Find where the given text appears and provide that cell's center as [x, y] coordinate. 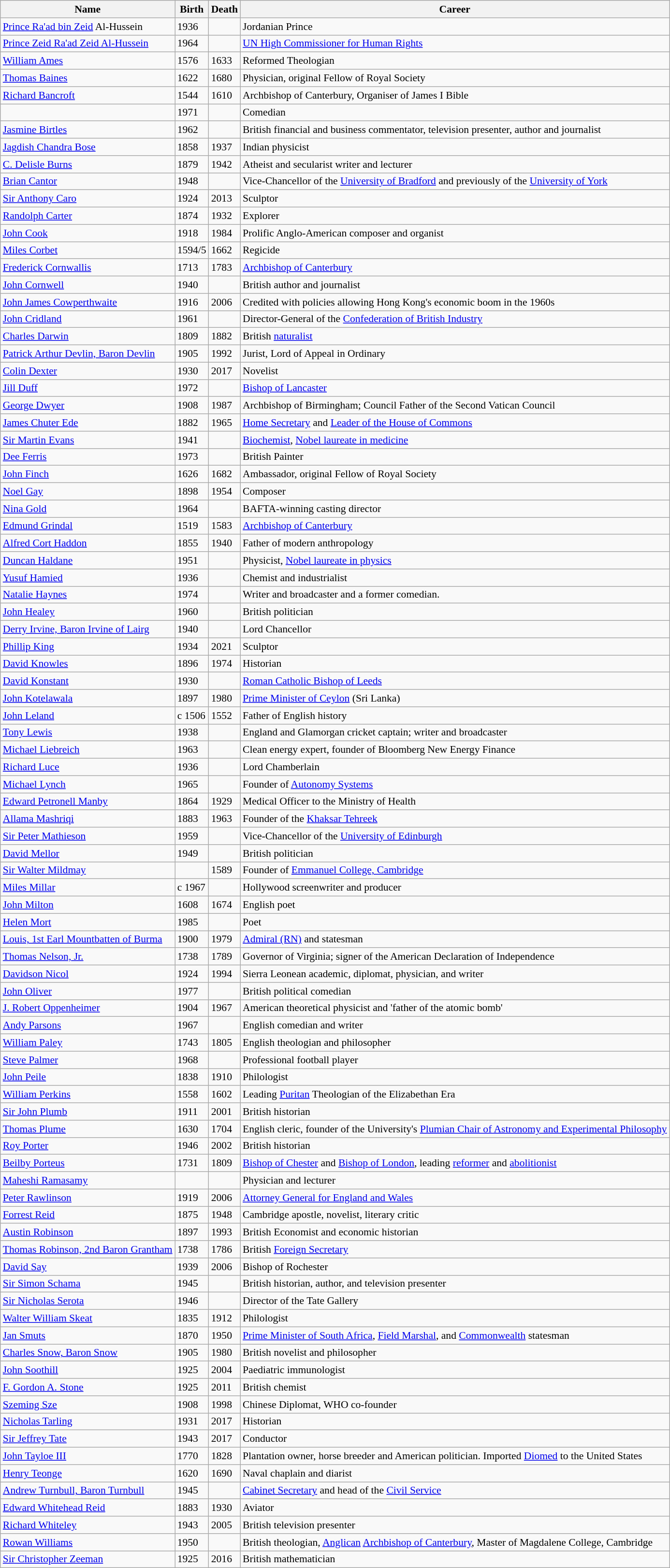
Allama Mashriqi [88, 819]
Lord Chancellor [455, 630]
Frederick Cornwallis [88, 268]
1630 [192, 1129]
1544 [192, 95]
Vice-Chancellor of the University of Edinburgh [455, 836]
John James Cowperthwaite [88, 302]
Explorer [455, 216]
2001 [224, 1112]
Jagdish Chandra Bose [88, 147]
Chemist and industrialist [455, 578]
Attorney General for England and Wales [455, 1198]
1874 [192, 216]
Naval chaplain and diarist [455, 1473]
1610 [224, 95]
1828 [224, 1456]
Conductor [455, 1439]
Biochemist, Nobel laureate in medicine [455, 440]
1985 [192, 922]
Father of modern anthropology [455, 543]
Steve Palmer [88, 1060]
Founder of Emmanuel College, Cambridge [455, 870]
1783 [224, 268]
Brian Cantor [88, 181]
Louis, 1st Earl Mountbatten of Burma [88, 939]
Phillip King [88, 646]
Sir Martin Evans [88, 440]
Home Secretary and Leader of the House of Commons [455, 423]
1971 [192, 113]
Indian physicist [455, 147]
British Foreign Secretary [455, 1249]
John Milton [88, 905]
1939 [192, 1267]
Maheshi Ramasamy [88, 1181]
Director-General of the Confederation of British Industry [455, 319]
John Healey [88, 612]
English cleric, founder of the University's Plumian Chair of Astronomy and Experimental Philosophy [455, 1129]
Richard Bancroft [88, 95]
2021 [224, 646]
Yusuf Hamied [88, 578]
Walter William Skeat [88, 1319]
1704 [224, 1129]
Forrest Reid [88, 1215]
George Dwyer [88, 406]
1968 [192, 1060]
2016 [224, 1559]
Peter Rawlinson [88, 1198]
British Painter [455, 457]
Richard Luce [88, 767]
Poet [455, 922]
1911 [192, 1112]
Thomas Plume [88, 1129]
1910 [224, 1077]
British television presenter [455, 1525]
Andy Parsons [88, 1026]
1662 [224, 250]
Founder of Autonomy Systems [455, 784]
Vice-Chancellor of the University of Bradford and previously of the University of York [455, 181]
J. Robert Oppenheimer [88, 1008]
Helen Mort [88, 922]
British naturalist [455, 337]
Prince Ra'ad bin Zeid Al-Hussein [88, 27]
1594/5 [192, 250]
Clean energy expert, founder of Bloomberg New Energy Finance [455, 750]
Edward Petronell Manby [88, 802]
Charles Snow, Baron Snow [88, 1353]
1583 [224, 526]
Sir Nicholas Serota [88, 1301]
Patrick Arthur Devlin, Baron Devlin [88, 354]
1838 [192, 1077]
Randolph Carter [88, 216]
1682 [224, 474]
Sir John Plumb [88, 1112]
1919 [192, 1198]
2005 [224, 1525]
Sir Walter Mildmay [88, 870]
John Soothill [88, 1370]
1987 [224, 406]
1552 [224, 716]
1620 [192, 1473]
English theologian and philosopher [455, 1043]
1855 [192, 543]
Bishop of Chester and Bishop of London, leading reformer and abolitionist [455, 1163]
1805 [224, 1043]
British chemist [455, 1387]
Austin Robinson [88, 1232]
Charles Darwin [88, 337]
1949 [192, 853]
C. Delisle Burns [88, 164]
British author and journalist [455, 285]
John Peile [88, 1077]
David Say [88, 1267]
William Perkins [88, 1095]
1994 [224, 974]
1962 [192, 130]
Prolific Anglo-American composer and organist [455, 233]
1951 [192, 560]
Davidson Nicol [88, 974]
Professional football player [455, 1060]
Ambassador, original Fellow of Royal Society [455, 474]
Miles Millar [88, 888]
1589 [224, 870]
Name [88, 9]
Leading Puritan Theologian of the Elizabethan Era [455, 1095]
Sierra Leonean academic, diplomat, physician, and writer [455, 974]
Sir Jeffrey Tate [88, 1439]
Archbishop of Canterbury, Organiser of James I Bible [455, 95]
Bishop of Lancaster [455, 388]
1576 [192, 61]
UN High Commissioner for Human Rights [455, 44]
Writer and broadcaster and a former comedian. [455, 595]
Founder of the Khaksar Tehreek [455, 819]
Chinese Diplomat, WHO co-founder [455, 1405]
Henry Teonge [88, 1473]
Miles Corbet [88, 250]
England and Glamorgan cricket captain; writer and broadcaster [455, 733]
American theoretical physicist and 'father of the atomic bomb' [455, 1008]
1743 [192, 1043]
1937 [224, 147]
Aviator [455, 1508]
Sir Anthony Caro [88, 199]
Nina Gold [88, 509]
1519 [192, 526]
1770 [192, 1456]
1608 [192, 905]
William Ames [88, 61]
David Mellor [88, 853]
John Cornwell [88, 285]
Governor of Virginia; signer of the American Declaration of Independence [455, 957]
John Oliver [88, 991]
1972 [192, 388]
1960 [192, 612]
Jill Duff [88, 388]
Andrew Turnbull, Baron Turnbull [88, 1491]
2004 [224, 1370]
Edward Whitehead Reid [88, 1508]
Physician, original Fellow of Royal Society [455, 78]
Physician and lecturer [455, 1181]
John Leland [88, 716]
1931 [192, 1421]
2002 [224, 1146]
Alfred Cort Haddon [88, 543]
Colin Dexter [88, 371]
1713 [192, 268]
1984 [224, 233]
1900 [192, 939]
Rowan Williams [88, 1542]
1959 [192, 836]
Cambridge apostle, novelist, literary critic [455, 1215]
1918 [192, 233]
Thomas Robinson, 2nd Baron Grantham [88, 1249]
Roman Catholic Bishop of Leeds [455, 681]
1904 [192, 1008]
Career [455, 9]
John Kotelawala [88, 698]
Nicholas Tarling [88, 1421]
1977 [192, 991]
1993 [224, 1232]
David Konstant [88, 681]
1998 [224, 1405]
c 1967 [192, 888]
1992 [224, 354]
1961 [192, 319]
Thomas Nelson, Jr. [88, 957]
Archbishop of Birmingham; Council Father of the Second Vatican Council [455, 406]
Szeming Sze [88, 1405]
1954 [224, 492]
1932 [224, 216]
British political comedian [455, 991]
1898 [192, 492]
Natalie Haynes [88, 595]
Sir Peter Mathieson [88, 836]
Derry Irvine, Baron Irvine of Lairg [88, 630]
2013 [224, 199]
1864 [192, 802]
British historian, author, and television presenter [455, 1284]
Prime Minister of Ceylon (Sri Lanka) [455, 698]
John Tayloe III [88, 1456]
Thomas Baines [88, 78]
English poet [455, 905]
Paediatric immunologist [455, 1370]
1633 [224, 61]
1690 [224, 1473]
Comedian [455, 113]
1674 [224, 905]
Admiral (RN) and statesman [455, 939]
1731 [192, 1163]
F. Gordon A. Stone [88, 1387]
1680 [224, 78]
1934 [192, 646]
British theologian, Anglican Archbishop of Canterbury, Master of Magdalene College, Cambridge [455, 1542]
Birth [192, 9]
Atheist and secularist writer and lecturer [455, 164]
Edmund Grindal [88, 526]
1858 [192, 147]
Death [224, 9]
William Paley [88, 1043]
2011 [224, 1387]
Jan Smuts [88, 1335]
John Cook [88, 233]
1602 [224, 1095]
Cabinet Secretary and head of the Civil Service [455, 1491]
Jasmine Birtles [88, 130]
1558 [192, 1095]
English comedian and writer [455, 1026]
Director of the Tate Gallery [455, 1301]
Duncan Haldane [88, 560]
BAFTA-winning casting director [455, 509]
Hollywood screenwriter and producer [455, 888]
Reformed Theologian [455, 61]
Jurist, Lord of Appeal in Ordinary [455, 354]
1896 [192, 664]
John Finch [88, 474]
David Knowles [88, 664]
1938 [192, 733]
1916 [192, 302]
Prime Minister of South Africa, Field Marshal, and Commonwealth statesman [455, 1335]
Father of English history [455, 716]
British Economist and economic historian [455, 1232]
Tony Lewis [88, 733]
1870 [192, 1335]
British mathematician [455, 1559]
1942 [224, 164]
Sir Christopher Zeeman [88, 1559]
Medical Officer to the Ministry of Health [455, 802]
James Chuter Ede [88, 423]
Roy Porter [88, 1146]
Beilby Porteus [88, 1163]
1973 [192, 457]
Physicist, Nobel laureate in physics [455, 560]
Dee Ferris [88, 457]
Regicide [455, 250]
Jordanian Prince [455, 27]
1875 [192, 1215]
British novelist and philosopher [455, 1353]
Sir Simon Schama [88, 1284]
Michael Liebreich [88, 750]
1879 [192, 164]
1912 [224, 1319]
1979 [224, 939]
1789 [224, 957]
Lord Chamberlain [455, 767]
Novelist [455, 371]
1786 [224, 1249]
Bishop of Rochester [455, 1267]
Plantation owner, horse breeder and American politician. Imported Diomed to the United States [455, 1456]
Noel Gay [88, 492]
1622 [192, 78]
Michael Lynch [88, 784]
c 1506 [192, 716]
John Cridland [88, 319]
1626 [192, 474]
Richard Whiteley [88, 1525]
Prince Zeid Ra'ad Zeid Al-Hussein [88, 44]
1835 [192, 1319]
1941 [192, 440]
Composer [455, 492]
1929 [224, 802]
Credited with policies allowing Hong Kong's economic boom in the 1960s [455, 302]
British financial and business commentator, television presenter, author and journalist [455, 130]
